Detect which cell encompasses the target text, then output its [X, Y] center coordinate. 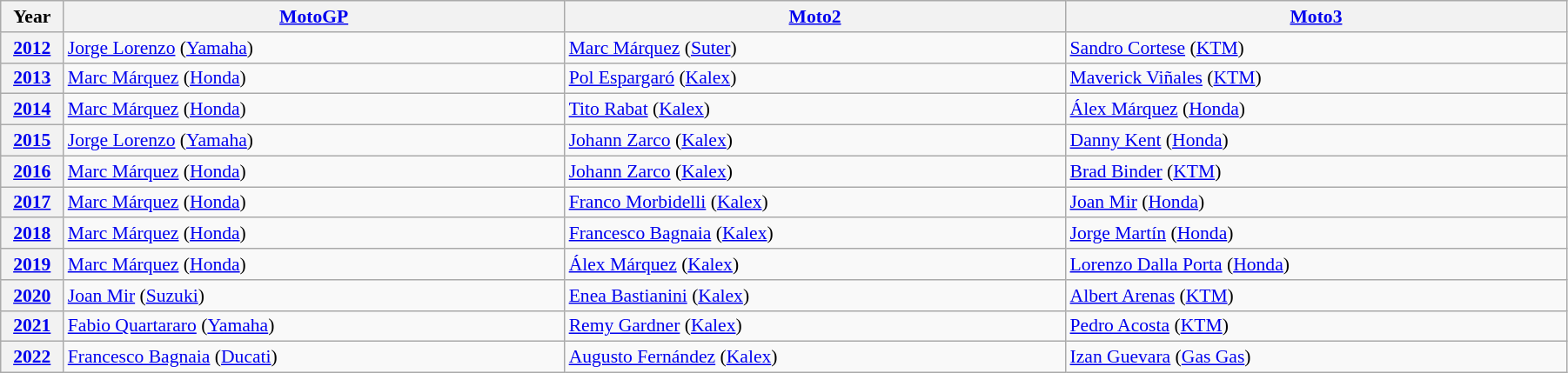
2014 [32, 110]
Álex Márquez (Kalex) [815, 264]
2020 [32, 296]
Joan Mir (Honda) [1316, 203]
Brad Binder (KTM) [1316, 171]
Joan Mir (Suzuki) [314, 296]
Marc Márquez (Suter) [815, 48]
Sandro Cortese (KTM) [1316, 48]
Enea Bastianini (Kalex) [815, 296]
Augusto Fernández (Kalex) [815, 357]
Franco Morbidelli (Kalex) [815, 203]
Pol Espargaró (Kalex) [815, 78]
2012 [32, 48]
Francesco Bagnaia (Ducati) [314, 357]
Remy Gardner (Kalex) [815, 326]
2015 [32, 141]
2021 [32, 326]
2018 [32, 234]
Tito Rabat (Kalex) [815, 110]
2022 [32, 357]
Francesco Bagnaia (Kalex) [815, 234]
Fabio Quartararo (Yamaha) [314, 326]
Lorenzo Dalla Porta (Honda) [1316, 264]
2016 [32, 171]
Moto3 [1316, 17]
Year [32, 17]
Maverick Viñales (KTM) [1316, 78]
MotoGP [314, 17]
2013 [32, 78]
Jorge Martín (Honda) [1316, 234]
Pedro Acosta (KTM) [1316, 326]
Albert Arenas (KTM) [1316, 296]
Álex Márquez (Honda) [1316, 110]
Izan Guevara (Gas Gas) [1316, 357]
Moto2 [815, 17]
Danny Kent (Honda) [1316, 141]
2019 [32, 264]
2017 [32, 203]
